For the text-containing cell, return its midpoint in [X, Y] coordinate format. 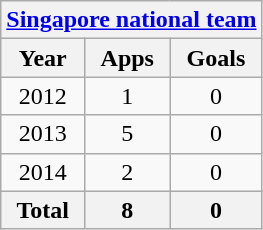
Apps [128, 58]
Singapore national team [132, 20]
2012 [43, 96]
2 [128, 172]
2013 [43, 134]
8 [128, 210]
1 [128, 96]
Year [43, 58]
Total [43, 210]
2014 [43, 172]
5 [128, 134]
Goals [216, 58]
